Output the (x, y) coordinate of the center of the cell containing the given text.  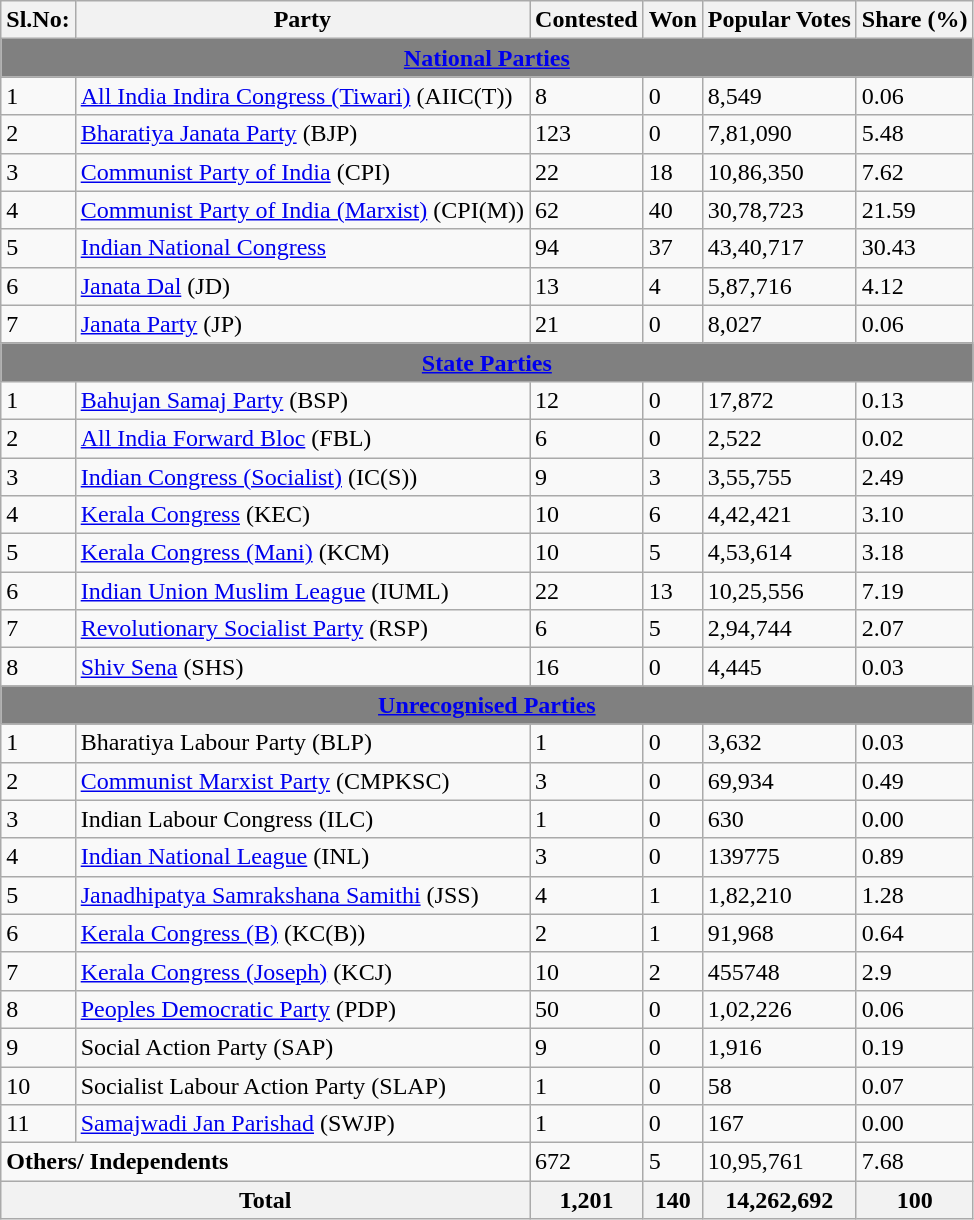
21 (587, 324)
Kerala Congress (B) (KC(B)) (302, 933)
7,81,090 (779, 134)
Unrecognised Parties (487, 705)
50 (587, 1009)
69,934 (779, 781)
0.64 (914, 933)
Socialist Labour Action Party (SLAP) (302, 1085)
Communist Marxist Party (CMPKSC) (302, 781)
3,632 (779, 743)
8,027 (779, 324)
30.43 (914, 248)
Indian National Congress (302, 248)
123 (587, 134)
5,87,716 (779, 286)
10,86,350 (779, 172)
4,42,421 (779, 515)
Bahujan Samaj Party (BSP) (302, 400)
Bharatiya Labour Party (BLP) (302, 743)
7.68 (914, 1162)
All India Forward Bloc (FBL) (302, 438)
Peoples Democratic Party (PDP) (302, 1009)
672 (587, 1162)
139775 (779, 857)
2,94,744 (779, 629)
1,916 (779, 1047)
43,40,717 (779, 248)
91,968 (779, 933)
3,55,755 (779, 477)
40 (672, 210)
4,445 (779, 667)
0.49 (914, 781)
Shiv Sena (SHS) (302, 667)
58 (779, 1085)
Party (302, 20)
4,53,614 (779, 553)
10,95,761 (779, 1162)
455748 (779, 971)
Revolutionary Socialist Party (RSP) (302, 629)
94 (587, 248)
Contested (587, 20)
37 (672, 248)
3.18 (914, 553)
National Parties (487, 58)
140 (672, 1200)
Indian Union Muslim League (IUML) (302, 591)
630 (779, 819)
Indian National League (INL) (302, 857)
7.19 (914, 591)
0.89 (914, 857)
1,201 (587, 1200)
0.02 (914, 438)
18 (672, 172)
0.13 (914, 400)
Communist Party of India (CPI) (302, 172)
Kerala Congress (KEC) (302, 515)
All India Indira Congress (Tiwari) (AIIC(T)) (302, 96)
11 (38, 1124)
1,82,210 (779, 895)
Bharatiya Janata Party (BJP) (302, 134)
4.12 (914, 286)
2,522 (779, 438)
2.9 (914, 971)
0.19 (914, 1047)
167 (779, 1124)
100 (914, 1200)
Total (266, 1200)
17,872 (779, 400)
Indian Labour Congress (ILC) (302, 819)
Sl.No: (38, 20)
7.62 (914, 172)
10,25,556 (779, 591)
Janata Party (JP) (302, 324)
Communist Party of India (Marxist) (CPI(M)) (302, 210)
2.49 (914, 477)
Samajwadi Jan Parishad (SWJP) (302, 1124)
16 (587, 667)
1.28 (914, 895)
21.59 (914, 210)
Social Action Party (SAP) (302, 1047)
Popular Votes (779, 20)
2.07 (914, 629)
Indian Congress (Socialist) (IC(S)) (302, 477)
0.07 (914, 1085)
State Parties (487, 362)
3.10 (914, 515)
5.48 (914, 134)
Share (%) (914, 20)
Janata Dal (JD) (302, 286)
Janadhipatya Samrakshana Samithi (JSS) (302, 895)
Kerala Congress (Mani) (KCM) (302, 553)
62 (587, 210)
14,262,692 (779, 1200)
Others/ Independents (266, 1162)
12 (587, 400)
1,02,226 (779, 1009)
Kerala Congress (Joseph) (KCJ) (302, 971)
30,78,723 (779, 210)
Won (672, 20)
8,549 (779, 96)
